Output the [X, Y] coordinate of the center of the cell containing the given text.  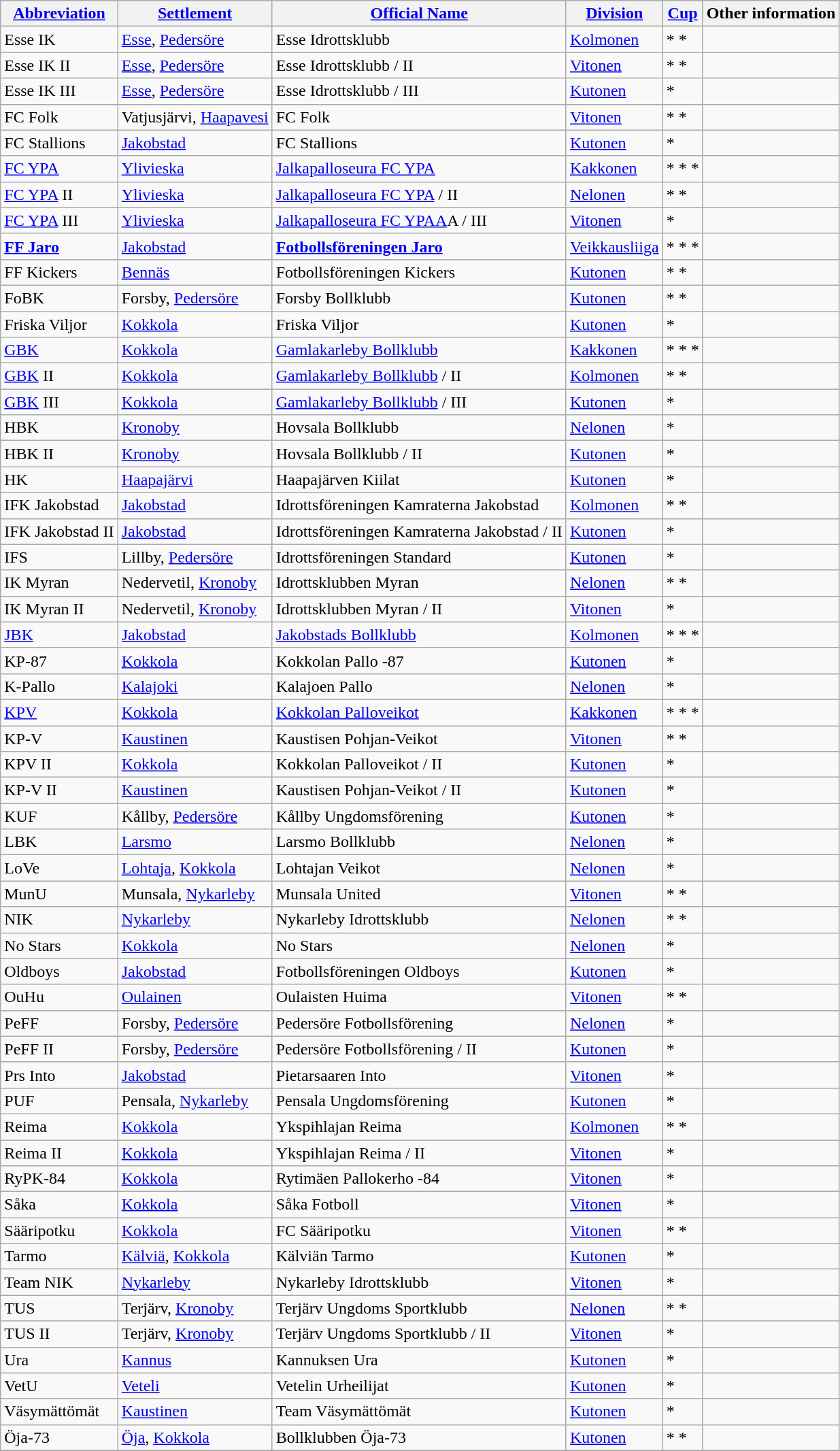
Idrottsföreningen Standard [419, 557]
Kaustisen Pohjan-Veikot [419, 738]
Väsymättömät [59, 1412]
PUF [59, 1101]
Rytimäen Pallokerho -84 [419, 1179]
GBK [59, 350]
Kållby Ungdomsförening [419, 816]
Bollklubben Öja-73 [419, 1437]
Kannus [195, 1360]
Jalkapalloseura FC YPA [419, 169]
HBK [59, 428]
Jalkapalloseura FC YPAAA / III [419, 220]
Reima II [59, 1153]
PeFF II [59, 1049]
LoVe [59, 868]
Terjärv Ungdoms Sportklubb [419, 1308]
IK Myran [59, 583]
Vetelin Urheilijat [419, 1386]
FC YPA II [59, 195]
OuHu [59, 997]
Kalajoen Pallo [419, 686]
Bennäs [195, 272]
Jakobstads Bollklubb [419, 635]
Oulainen [195, 997]
Lillby, Pedersöre [195, 557]
Settlement [195, 14]
Lohtajan Veikot [419, 868]
Pietarsaaren Into [419, 1075]
PeFF [59, 1023]
TUS [59, 1308]
RyPK-84 [59, 1179]
KP-87 [59, 661]
Kannuksen Ura [419, 1360]
Esse IK [59, 39]
Kokkolan Pallo -87 [419, 661]
Fotbollsföreningen Oldboys [419, 971]
Idrottsklubben Myran / II [419, 609]
Vatjusjärvi, Haapavesi [195, 117]
Haapajärvi [195, 480]
Team Väsymättömät [419, 1412]
Munsala, Nykarleby [195, 894]
KP-V II [59, 790]
Esse Idrottsklubb [419, 39]
Tarmo [59, 1256]
FC YPA [59, 169]
Pedersöre Fotbollsförening / II [419, 1049]
Kaustisen Pohjan-Veikot / II [419, 790]
Gamlakarleby Bollklubb / II [419, 376]
FC Sääripotku [419, 1231]
Division [614, 14]
Esse Idrottsklubb / III [419, 91]
IK Myran II [59, 609]
Idrottsklubben Myran [419, 583]
Kälviä, Kokkola [195, 1256]
Other information [771, 14]
Fotbollsföreningen Jaro [419, 246]
Larsmo [195, 842]
Team NIK [59, 1282]
Kållby, Pedersöre [195, 816]
Öja-73 [59, 1437]
HBK II [59, 454]
Abbreviation [59, 14]
Pensala Ungdomsförening [419, 1101]
Såka [59, 1205]
Veikkausliiga [614, 246]
Reima [59, 1127]
Kokkolan Palloveikot / II [419, 765]
Kälviän Tarmo [419, 1256]
Oulaisten Huima [419, 997]
Gamlakarleby Bollklubb / III [419, 402]
MunU [59, 894]
KP-V [59, 738]
GBK III [59, 402]
Pensala, Nykarleby [195, 1101]
K-Pallo [59, 686]
Lohtaja, Kokkola [195, 868]
Esse IK III [59, 91]
Hovsala Bollklubb / II [419, 454]
Pedersöre Fotbollsförening [419, 1023]
Forsby Bollklubb [419, 298]
NIK [59, 920]
Cup [683, 14]
Sääripotku [59, 1231]
Esse Idrottsklubb / II [419, 65]
VetU [59, 1386]
KPV II [59, 765]
Ykspihlajan Reima [419, 1127]
Gamlakarleby Bollklubb [419, 350]
Official Name [419, 14]
Fotbollsföreningen Kickers [419, 272]
KUF [59, 816]
FF Jaro [59, 246]
IFK Jakobstad II [59, 531]
Veteli [195, 1386]
Terjärv Ungdoms Sportklubb / II [419, 1334]
Kokkolan Palloveikot [419, 712]
FC YPA III [59, 220]
FF Kickers [59, 272]
Ykspihlajan Reima / II [419, 1153]
GBK II [59, 376]
Ura [59, 1360]
Oldboys [59, 971]
Larsmo Bollklubb [419, 842]
Idrottsföreningen Kamraterna Jakobstad [419, 505]
IFK Jakobstad [59, 505]
IFS [59, 557]
KPV [59, 712]
Öja, Kokkola [195, 1437]
Esse IK II [59, 65]
Såka Fotboll [419, 1205]
Munsala United [419, 894]
Prs Into [59, 1075]
HK [59, 480]
LBK [59, 842]
FoBK [59, 298]
Jalkapalloseura FC YPA / II [419, 195]
Kalajoki [195, 686]
Hovsala Bollklubb [419, 428]
JBK [59, 635]
TUS II [59, 1334]
Haapajärven Kiilat [419, 480]
Idrottsföreningen Kamraterna Jakobstad / II [419, 531]
